For the text-containing cell, return its midpoint in (x, y) coordinate format. 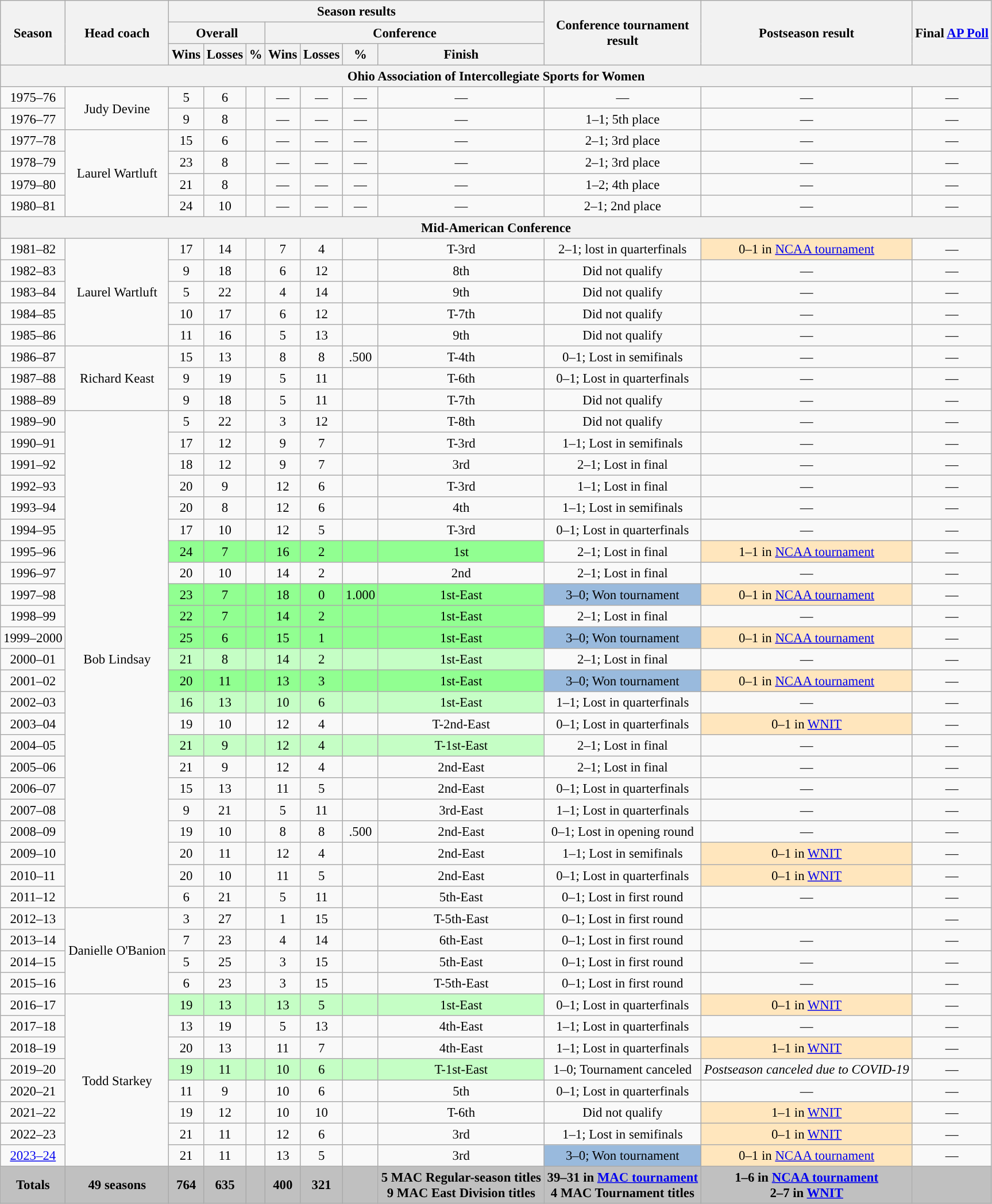
1978–79 (33, 163)
1983–84 (33, 292)
400 (283, 1186)
1–6 in NCAA tournament2–7 in WNIT (806, 1186)
49 seasons (117, 1186)
Postseason result (806, 33)
1986–87 (33, 357)
1980–81 (33, 206)
2012–13 (33, 919)
2007–08 (33, 811)
Season results (357, 11)
1990–91 (33, 443)
Conference tournamentresult (623, 33)
1998–99 (33, 616)
1991–92 (33, 465)
1995–96 (33, 551)
1977–78 (33, 141)
8th (461, 271)
0–1; Lost in opening round (623, 832)
2015–16 (33, 983)
T-2nd-East (461, 724)
Finish (461, 55)
764 (186, 1186)
5 MAC Regular-season titles9 MAC East Division titles (461, 1186)
1976–77 (33, 119)
3rd-East (461, 811)
2–1; lost in quarterfinals (623, 249)
1–1 in NCAA tournament (806, 551)
Mid-American Conference (496, 227)
1981–82 (33, 249)
2002–03 (33, 703)
1993–94 (33, 508)
2021–22 (33, 1113)
2017–18 (33, 1027)
2016–17 (33, 1005)
2001–02 (33, 681)
Postseason canceled due to COVID-19 (806, 1070)
1985–86 (33, 335)
2003–04 (33, 724)
2nd (461, 573)
Todd Starkey (117, 1080)
2019–20 (33, 1070)
Overall (217, 33)
2023–24 (33, 1156)
2005–06 (33, 767)
1992–93 (33, 487)
1982–83 (33, 271)
27 (225, 919)
Conference (404, 33)
321 (322, 1186)
0 (322, 595)
Richard Keast (117, 378)
2008–09 (33, 832)
1.000 (361, 595)
Bob Lindsay (117, 659)
1994–95 (33, 530)
1–1; 5th place (623, 119)
2022–23 (33, 1134)
5th (461, 1091)
1st (461, 551)
4th (461, 508)
T-8th (461, 422)
2004–05 (33, 746)
2–1; 2nd place (623, 206)
2010–11 (33, 875)
1987–88 (33, 379)
1–0; Tournament canceled (623, 1070)
6th-East (461, 940)
0–1; Lost in semifinals (623, 357)
Totals (33, 1186)
Season (33, 33)
1988–89 (33, 400)
2020–21 (33, 1091)
1997–98 (33, 595)
Final AP Poll (952, 33)
2014–15 (33, 962)
635 (225, 1186)
2013–14 (33, 940)
1984–85 (33, 314)
39–31 in MAC tournament4 MAC Tournament titles (623, 1186)
2009–10 (33, 854)
Danielle O'Banion (117, 951)
2018–19 (33, 1048)
1975–76 (33, 98)
Head coach (117, 33)
2011–12 (33, 897)
1979–80 (33, 184)
1996–97 (33, 573)
T-4th (461, 357)
1999–2000 (33, 638)
Judy Devine (117, 108)
Ohio Association of Intercollegiate Sports for Women (496, 76)
1–2; 4th place (623, 184)
2000–01 (33, 659)
1–1; Lost in final (623, 487)
1989–90 (33, 422)
2006–07 (33, 789)
